Extract the [x, y] coordinate from the center of the cell holding the provided text.  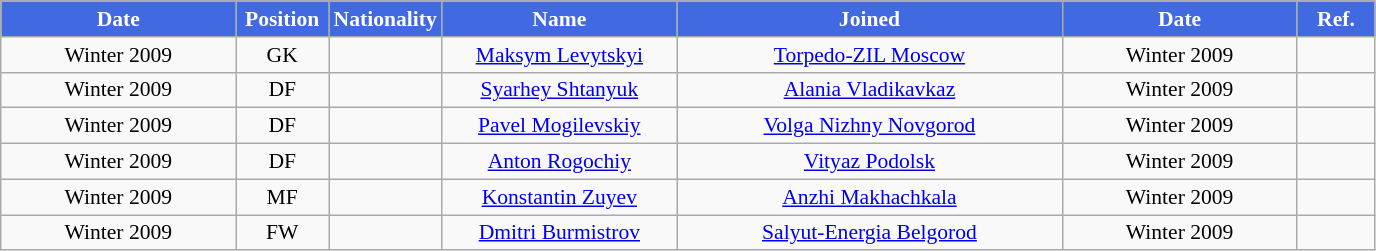
Anton Rogochiy [560, 162]
MF [282, 197]
Maksym Levytskyi [560, 55]
Syarhey Shtanyuk [560, 90]
Salyut-Energia Belgorod [870, 233]
Dmitri Burmistrov [560, 233]
Anzhi Makhachkala [870, 197]
Position [282, 19]
Nationality [384, 19]
Torpedo-ZIL Moscow [870, 55]
Konstantin Zuyev [560, 197]
FW [282, 233]
Vityaz Podolsk [870, 162]
Name [560, 19]
Pavel Mogilevskiy [560, 126]
Joined [870, 19]
GK [282, 55]
Volga Nizhny Novgorod [870, 126]
Ref. [1336, 19]
Alania Vladikavkaz [870, 90]
